Find where the given text appears and provide that cell's center as (X, Y) coordinate. 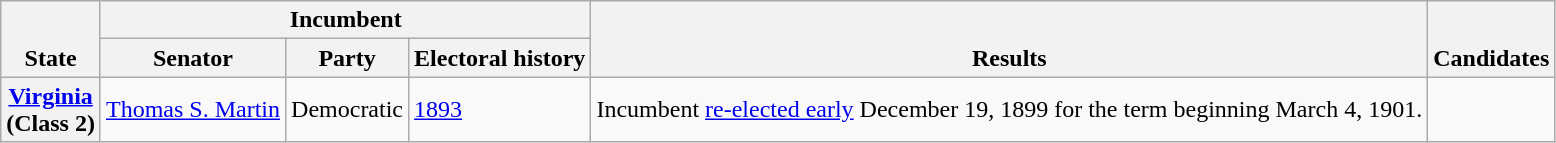
1893 (500, 110)
Virginia(Class 2) (51, 110)
Senator (192, 58)
Thomas S. Martin (192, 110)
Candidates (1492, 39)
Party (348, 58)
State (51, 39)
Incumbent re-elected early December 19, 1899 for the term beginning March 4, 1901. (1010, 110)
Democratic (348, 110)
Electoral history (500, 58)
Results (1010, 39)
Incumbent (345, 20)
